Extract the (X, Y) coordinate from the center of the cell holding the provided text.  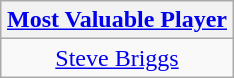
Most Valuable Player (116, 20)
Steve Briggs (116, 58)
